Find where the given text appears and provide that cell's center as (x, y) coordinate. 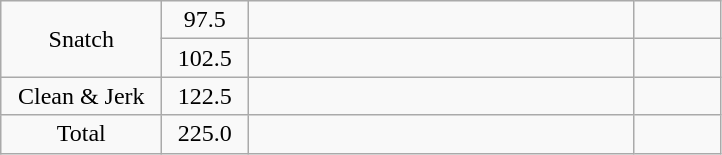
Total (82, 134)
97.5 (205, 20)
Clean & Jerk (82, 96)
Snatch (82, 39)
122.5 (205, 96)
225.0 (205, 134)
102.5 (205, 58)
